Determine the [x, y] coordinate at the center of the cell enclosing the given text.  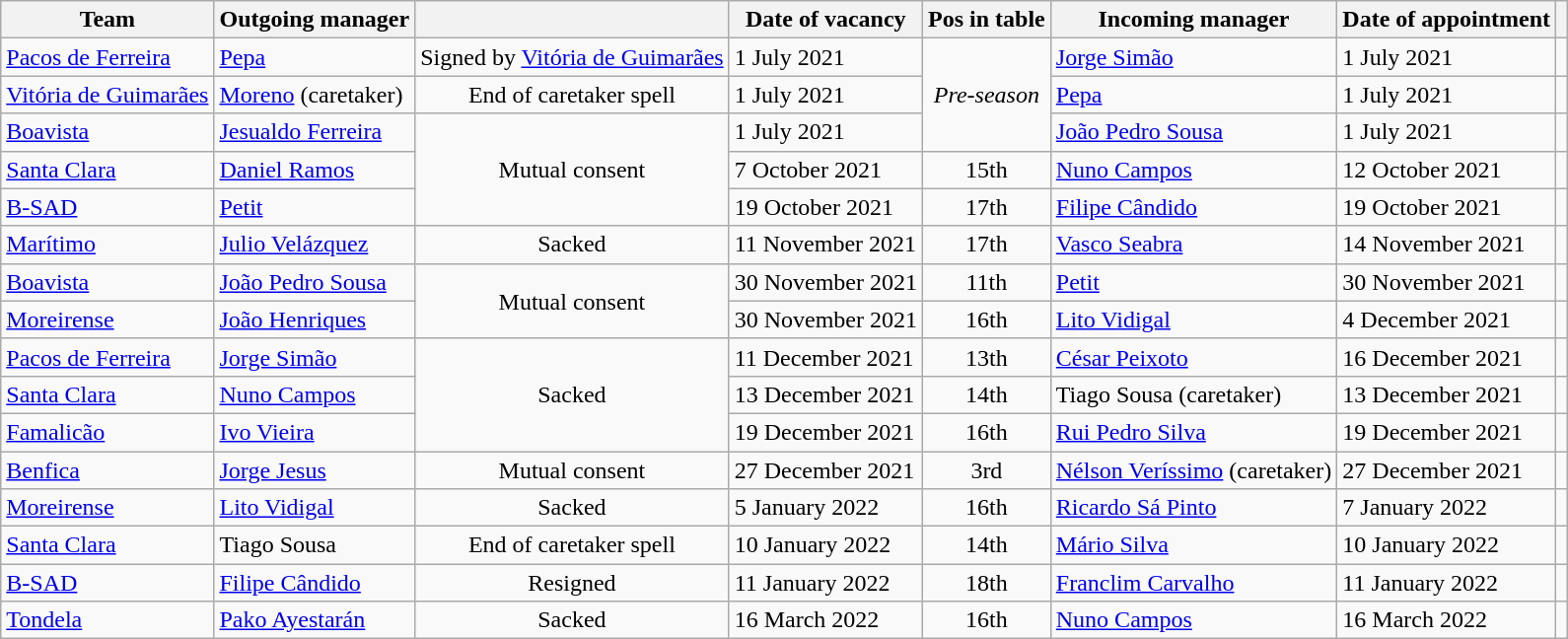
Daniel Ramos [315, 170]
Jesualdo Ferreira [315, 132]
7 October 2021 [825, 170]
Moreno (caretaker) [315, 95]
13th [987, 357]
João Henriques [315, 319]
16 December 2021 [1447, 357]
Julio Velázquez [315, 245]
14 November 2021 [1447, 245]
Vasco Seabra [1193, 245]
Vitória de Guimarães [107, 95]
18th [987, 583]
Marítimo [107, 245]
Ivo Vieira [315, 432]
Date of appointment [1447, 20]
Benfica [107, 470]
11 November 2021 [825, 245]
Tiago Sousa [315, 545]
Resigned [572, 583]
Jorge Jesus [315, 470]
12 October 2021 [1447, 170]
Outgoing manager [315, 20]
Team [107, 20]
Incoming manager [1193, 20]
Franclim Carvalho [1193, 583]
3rd [987, 470]
11 December 2021 [825, 357]
Tiago Sousa (caretaker) [1193, 394]
Pos in table [987, 20]
7 January 2022 [1447, 508]
Pre-season [987, 95]
Nélson Veríssimo (caretaker) [1193, 470]
Rui Pedro Silva [1193, 432]
11th [987, 282]
Famalicão [107, 432]
5 January 2022 [825, 508]
Ricardo Sá Pinto [1193, 508]
Date of vacancy [825, 20]
César Peixoto [1193, 357]
Signed by Vitória de Guimarães [572, 57]
4 December 2021 [1447, 319]
Tondela [107, 620]
Pako Ayestarán [315, 620]
15th [987, 170]
Mário Silva [1193, 545]
